Scan for the cell matching the given text and deliver its [X, Y] coordinate at center. 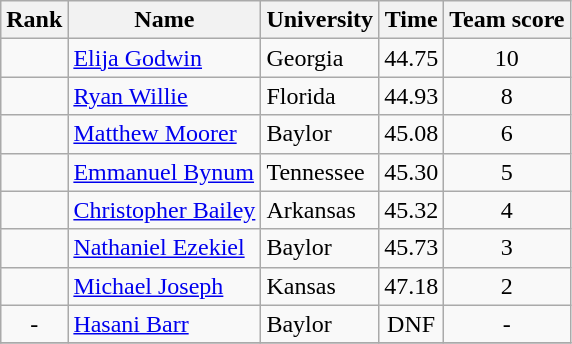
Georgia [320, 58]
Rank [34, 20]
6 [507, 134]
University [320, 20]
Team score [507, 20]
Elija Godwin [164, 58]
Kansas [320, 286]
Time [412, 20]
44.93 [412, 96]
44.75 [412, 58]
Florida [320, 96]
45.73 [412, 248]
Ryan Willie [164, 96]
Michael Joseph [164, 286]
3 [507, 248]
4 [507, 210]
Nathaniel Ezekiel [164, 248]
Christopher Bailey [164, 210]
Matthew Moorer [164, 134]
8 [507, 96]
45.32 [412, 210]
DNF [412, 324]
Arkansas [320, 210]
10 [507, 58]
45.30 [412, 172]
2 [507, 286]
Hasani Barr [164, 324]
47.18 [412, 286]
Emmanuel Bynum [164, 172]
5 [507, 172]
Name [164, 20]
Tennessee [320, 172]
45.08 [412, 134]
